Identify which cell holds the provided text, then report its [X, Y] central coordinate. 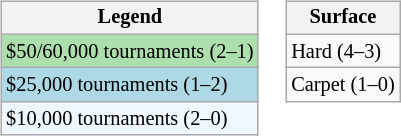
$10,000 tournaments (2–0) [130, 119]
Legend [130, 18]
Carpet (1–0) [342, 85]
Hard (4–3) [342, 51]
Surface [342, 18]
$25,000 tournaments (1–2) [130, 85]
$50/60,000 tournaments (2–1) [130, 51]
